Capture the cell that displays the provided text and extract its (x, y) central coordinate. 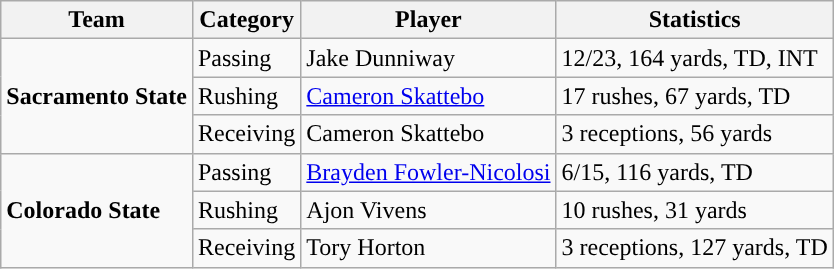
Colorado State (97, 210)
Team (97, 20)
17 rushes, 67 yards, TD (694, 96)
Jake Dunniway (428, 58)
3 receptions, 56 yards (694, 134)
Statistics (694, 20)
10 rushes, 31 yards (694, 210)
Ajon Vivens (428, 210)
Player (428, 20)
12/23, 164 yards, TD, INT (694, 58)
Brayden Fowler-Nicolosi (428, 172)
3 receptions, 127 yards, TD (694, 248)
Category (246, 20)
6/15, 116 yards, TD (694, 172)
Sacramento State (97, 96)
Tory Horton (428, 248)
